Locate the cell with the specified text and output its (x, y) center coordinate. 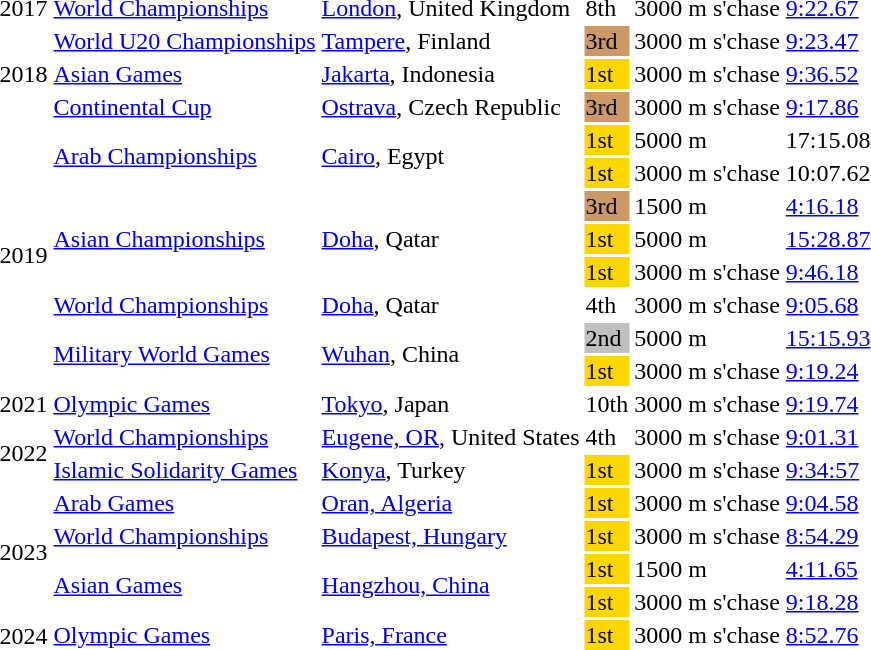
Continental Cup (184, 107)
2nd (607, 338)
Cairo, Egypt (450, 156)
Ostrava, Czech Republic (450, 107)
Islamic Solidarity Games (184, 470)
Oran, Algeria (450, 503)
Wuhan, China (450, 354)
Paris, France (450, 635)
Asian Championships (184, 239)
Tokyo, Japan (450, 404)
Arab Championships (184, 156)
Arab Games (184, 503)
Jakarta, Indonesia (450, 74)
Budapest, Hungary (450, 536)
Hangzhou, China (450, 586)
World U20 Championships (184, 41)
10th (607, 404)
Eugene, OR, United States (450, 437)
Military World Games (184, 354)
Konya, Turkey (450, 470)
Tampere, Finland (450, 41)
